Locate the cell with the specified text and output its [X, Y] center coordinate. 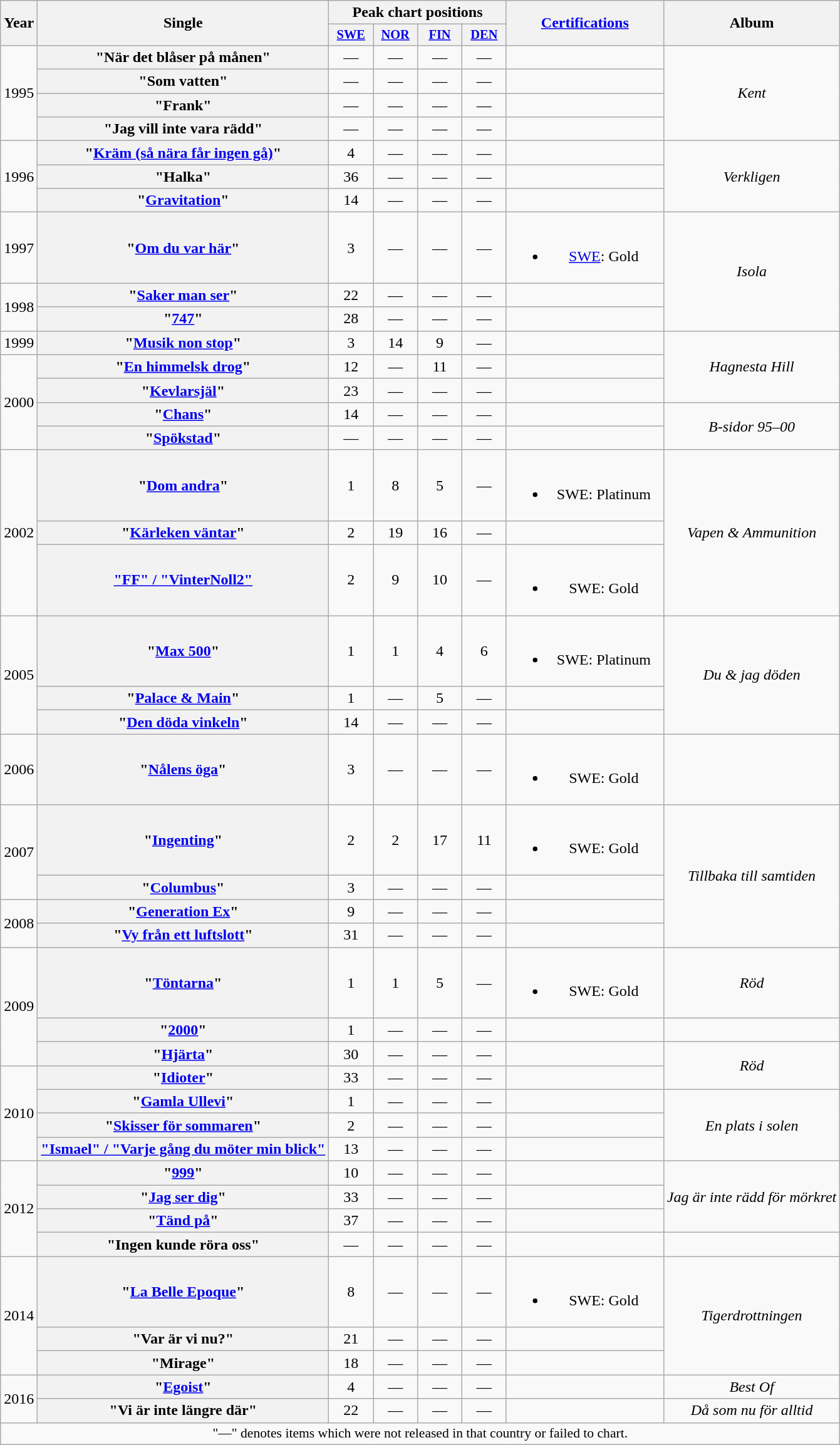
18 [351, 1363]
NOR [396, 35]
En plats i solen [752, 1125]
"Gravitation" [183, 200]
"747" [183, 319]
1995 [19, 93]
Kent [752, 93]
2006 [19, 769]
"La Belle Epoque" [183, 1292]
31 [351, 935]
16 [440, 532]
1998 [19, 307]
2000 [19, 402]
30 [351, 1054]
28 [351, 319]
1997 [19, 248]
Verkligen [752, 177]
2010 [19, 1113]
Hagnesta Hill [752, 366]
"Som vatten" [183, 81]
Isola [752, 272]
Då som nu för alltid [752, 1411]
"Ingen kunde röra oss" [183, 1245]
"Columbus" [183, 888]
Year [19, 23]
Certifications [585, 23]
"Chans" [183, 414]
"Nålens öga" [183, 769]
Album [752, 23]
FIN [440, 35]
"Dom andra" [183, 485]
6 [484, 651]
"Ingenting" [183, 841]
"Vi är inte längre där" [183, 1411]
"Ismael" / "Varje gång du möter min blick" [183, 1149]
"Palace & Main" [183, 698]
2016 [19, 1399]
2008 [19, 923]
13 [351, 1149]
2012 [19, 1209]
"Var är vi nu?" [183, 1339]
"Kräm (så nära får ingen gå)" [183, 153]
"Om du var här" [183, 248]
"Gamla Ullevi" [183, 1101]
"Skisser för sommaren" [183, 1125]
2009 [19, 1006]
Vapen & Ammunition [752, 532]
"Jag ser dig" [183, 1197]
"Musik non stop" [183, 343]
"999" [183, 1173]
"Spökstad" [183, 438]
17 [440, 841]
"Egoist" [183, 1387]
23 [351, 390]
"Den döda vinkeln" [183, 722]
Tillbaka till samtiden [752, 876]
"—" denotes items which were not released in that country or failed to chart. [420, 1434]
21 [351, 1339]
Jag är inte rädd för mörkret [752, 1197]
2007 [19, 852]
2005 [19, 675]
"Frank" [183, 105]
"En himmelsk drog" [183, 366]
1996 [19, 177]
"Saker man ser" [183, 295]
"Max 500" [183, 651]
"2000" [183, 1030]
"Töntarna" [183, 982]
DEN [484, 35]
"Idioter" [183, 1077]
36 [351, 177]
"Mirage" [183, 1363]
19 [396, 532]
Tigerdrottningen [752, 1315]
1999 [19, 343]
"Kärleken väntar" [183, 532]
"Halka" [183, 177]
"När det blåser på månen" [183, 57]
"Generation Ex" [183, 911]
Best Of [752, 1387]
"Jag vill inte vara rädd" [183, 129]
"Tänd på" [183, 1221]
2002 [19, 532]
"Hjärta" [183, 1054]
B-sidor 95–00 [752, 426]
37 [351, 1221]
Peak chart positions [417, 13]
"FF" / "VinterNoll2" [183, 580]
Single [183, 23]
Du & jag döden [752, 675]
SWE [351, 35]
"Kevlarsjäl" [183, 390]
12 [351, 366]
2014 [19, 1315]
"Vy från ett luftslott" [183, 935]
